Scan for the cell matching the given text and deliver its [x, y] coordinate at center. 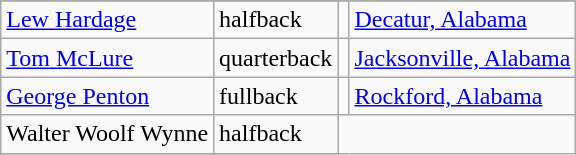
Lew Hardage [108, 20]
fullback [276, 96]
quarterback [276, 58]
Rockford, Alabama [462, 96]
Jacksonville, Alabama [462, 58]
Walter Woolf Wynne [108, 134]
Decatur, Alabama [462, 20]
George Penton [108, 96]
Tom McLure [108, 58]
